Locate the cell with the specified text and output its (X, Y) center coordinate. 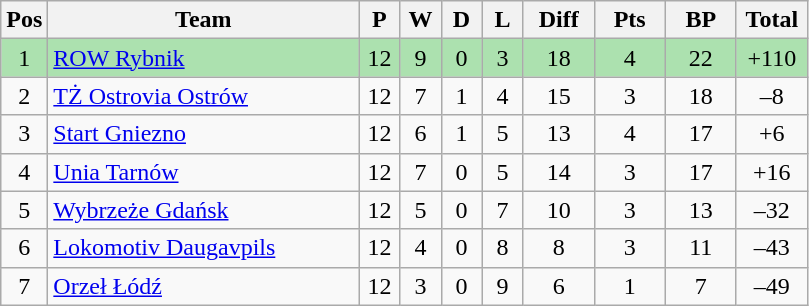
+6 (772, 134)
22 (700, 58)
BP (700, 20)
2 (24, 96)
Orzeł Łódź (204, 286)
15 (558, 96)
Diff (558, 20)
+110 (772, 58)
L (502, 20)
–32 (772, 210)
Total (772, 20)
11 (700, 248)
Unia Tarnów (204, 172)
Pos (24, 20)
ROW Rybnik (204, 58)
–8 (772, 96)
D (462, 20)
Pts (630, 20)
Lokomotiv Daugavpils (204, 248)
TŻ Ostrovia Ostrów (204, 96)
Wybrzeże Gdańsk (204, 210)
W (420, 20)
–49 (772, 286)
14 (558, 172)
–43 (772, 248)
+16 (772, 172)
Start Gniezno (204, 134)
10 (558, 210)
Team (204, 20)
P (380, 20)
